Provide the [x, y] coordinate of the cell's center where the given text is located.  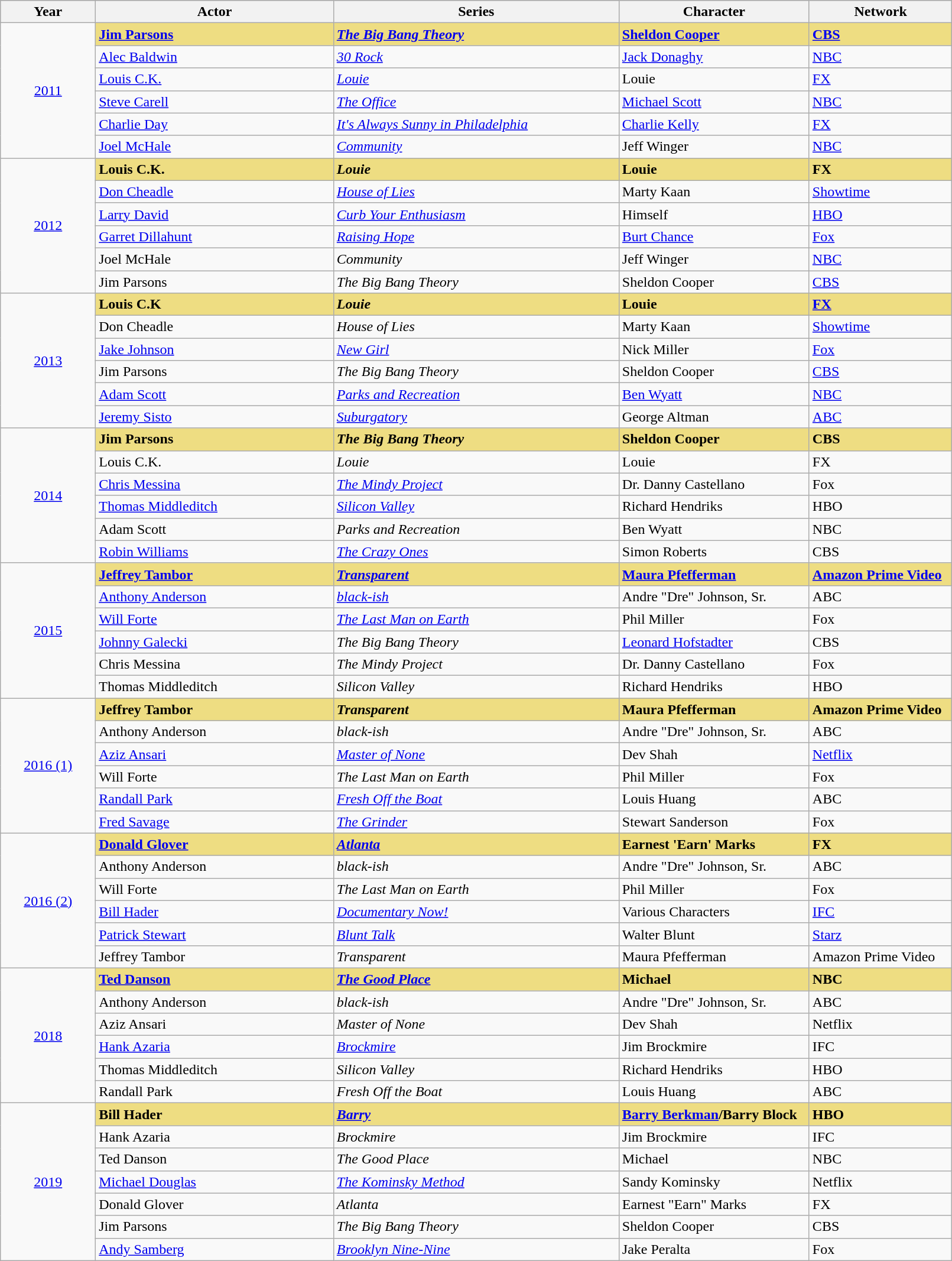
Stewart Sanderson [714, 822]
Blunt Talk [476, 934]
2011 [48, 90]
New Girl [476, 349]
2019 [48, 1182]
Barry Berkman/Barry Block [714, 1114]
Garret Dillahunt [215, 236]
The Crazy Ones [476, 552]
Johnny Galecki [215, 641]
Documentary Now! [476, 912]
It's Always Sunny in Philadelphia [476, 124]
The Office [476, 102]
Jeremy Sisto [215, 417]
2016 (2) [48, 900]
Robin Williams [215, 552]
Earnest "Earn" Marks [714, 1204]
Leonard Hofstadter [714, 641]
Raising Hope [476, 236]
30 Rock [476, 57]
Year [48, 12]
Himself [714, 214]
2014 [48, 495]
2012 [48, 225]
Barry [476, 1114]
The Grinder [476, 822]
Starz [880, 934]
Curb Your Enthusiasm [476, 214]
Jake Johnson [215, 349]
Simon Roberts [714, 552]
Character [714, 12]
Jake Peralta [714, 1249]
2013 [48, 361]
Nick Miller [714, 349]
George Altman [714, 417]
Sandy Kominsky [714, 1182]
Actor [215, 12]
Earnest 'Earn' Marks [714, 844]
Brooklyn Nine-Nine [476, 1249]
Michael Scott [714, 102]
Burt Chance [714, 236]
Various Characters [714, 912]
2015 [48, 630]
Patrick Stewart [215, 934]
2018 [48, 1035]
Alec Baldwin [215, 57]
Series [476, 12]
Charlie Kelly [714, 124]
Steve Carell [215, 102]
Network [880, 12]
Suburgatory [476, 417]
Louis C.K [215, 304]
The Kominsky Method [476, 1182]
Fred Savage [215, 822]
Larry David [215, 214]
Andy Samberg [215, 1249]
Jack Donaghy [714, 57]
Charlie Day [215, 124]
Walter Blunt [714, 934]
2016 (1) [48, 766]
Michael Douglas [215, 1182]
